Pinpoint the cell where the given text exists, returning its [x, y] midpoint coordinate. 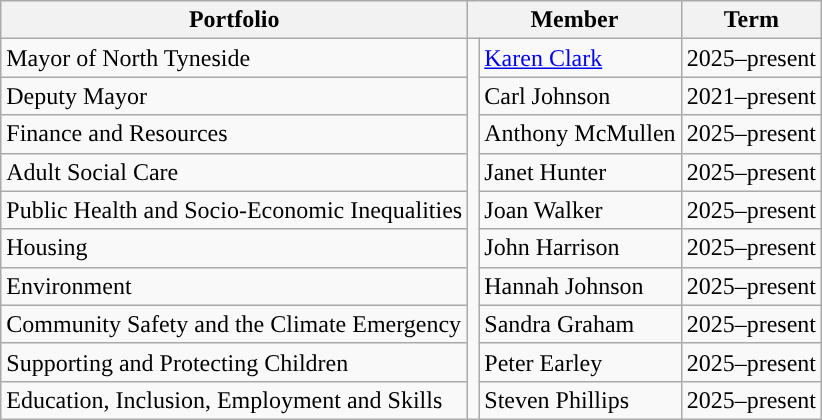
Karen Clark [580, 58]
Mayor of North Tyneside [234, 58]
Janet Hunter [580, 172]
Deputy Mayor [234, 96]
Housing [234, 248]
Community Safety and the Climate Emergency [234, 324]
Finance and Resources [234, 134]
Environment [234, 286]
Public Health and Socio-Economic Inequalities [234, 210]
Supporting and Protecting Children [234, 362]
Sandra Graham [580, 324]
John Harrison [580, 248]
Adult Social Care [234, 172]
Term [751, 20]
Anthony McMullen [580, 134]
Hannah Johnson [580, 286]
Member [574, 20]
Peter Earley [580, 362]
Portfolio [234, 20]
Joan Walker [580, 210]
Steven Phillips [580, 400]
Carl Johnson [580, 96]
2021–present [751, 96]
Education, Inclusion, Employment and Skills [234, 400]
